Return [x, y] of the center of cell containing provided text 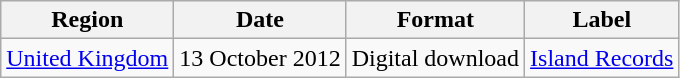
Digital download [435, 58]
Label [602, 20]
Region [88, 20]
United Kingdom [88, 58]
13 October 2012 [260, 58]
Island Records [602, 58]
Date [260, 20]
Format [435, 20]
